Return (X, Y) of the center of cell containing provided text 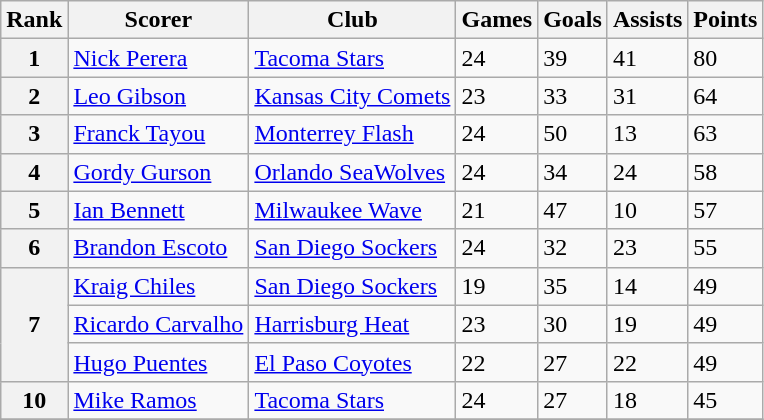
Ian Bennett (158, 210)
Games (497, 20)
Leo Gibson (158, 96)
13 (647, 134)
64 (726, 96)
Rank (34, 20)
1 (34, 58)
Goals (573, 20)
33 (573, 96)
Points (726, 20)
Milwaukee Wave (352, 210)
Gordy Gurson (158, 172)
Orlando SeaWolves (352, 172)
6 (34, 248)
5 (34, 210)
35 (573, 286)
30 (573, 324)
58 (726, 172)
80 (726, 58)
63 (726, 134)
Ricardo Carvalho (158, 324)
Monterrey Flash (352, 134)
Franck Tayou (158, 134)
55 (726, 248)
Mike Ramos (158, 400)
Kraig Chiles (158, 286)
Scorer (158, 20)
Hugo Puentes (158, 362)
Harrisburg Heat (352, 324)
45 (726, 400)
4 (34, 172)
Nick Perera (158, 58)
47 (573, 210)
7 (34, 324)
2 (34, 96)
57 (726, 210)
3 (34, 134)
Kansas City Comets (352, 96)
Assists (647, 20)
21 (497, 210)
Brandon Escoto (158, 248)
34 (573, 172)
14 (647, 286)
41 (647, 58)
Club (352, 20)
32 (573, 248)
18 (647, 400)
31 (647, 96)
El Paso Coyotes (352, 362)
39 (573, 58)
50 (573, 134)
